Identify which cell holds the provided text, then report its (x, y) central coordinate. 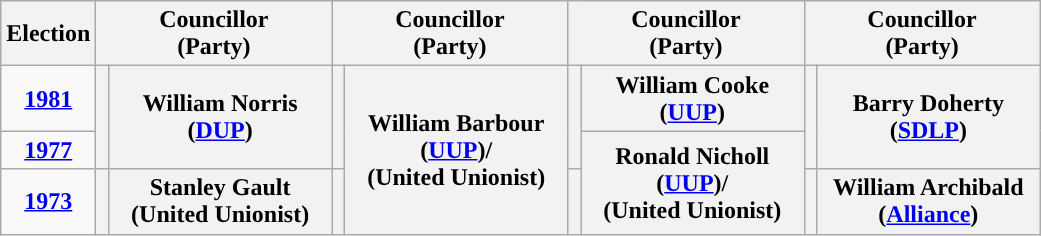
Stanley Gault (United Unionist) (220, 202)
Election (48, 34)
1973 (48, 202)
1977 (48, 150)
William Archibald (Alliance) (929, 202)
William Norris (DUP) (220, 118)
William Cooke (UUP) (692, 98)
Ronald Nicholl (UUP)/ (United Unionist) (692, 182)
1981 (48, 98)
William Barbour (UUP)/ (United Unionist) (456, 150)
Barry Doherty (SDLP) (929, 118)
